Search for the cell housing the specified text and yield its [X, Y] center coordinate. 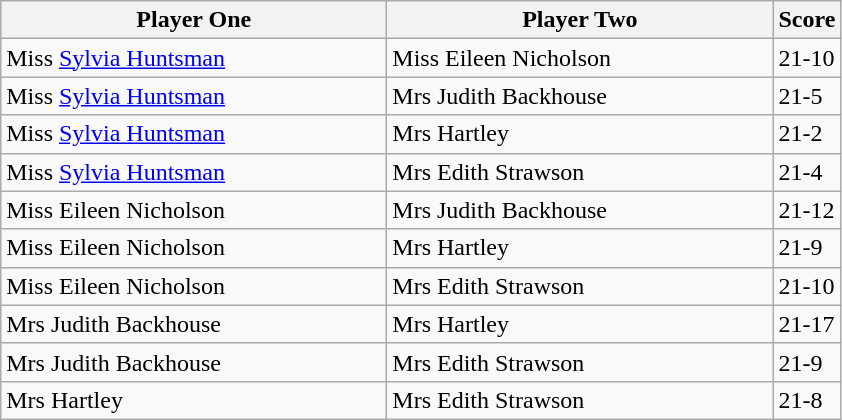
21-8 [807, 400]
Player Two [580, 20]
21-17 [807, 324]
21-12 [807, 210]
21-4 [807, 172]
21-2 [807, 134]
Player One [194, 20]
21-5 [807, 96]
Score [807, 20]
